Return the [x, y] coordinate for the center point of the cell that contains the specified text.  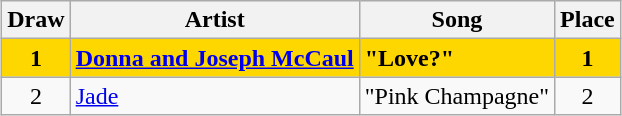
Draw [36, 20]
Artist [214, 20]
"Love?" [456, 58]
Place [588, 20]
"Pink Champagne" [456, 96]
Song [456, 20]
Donna and Joseph McCaul [214, 58]
Jade [214, 96]
